For the text-containing cell, return its midpoint in (x, y) coordinate format. 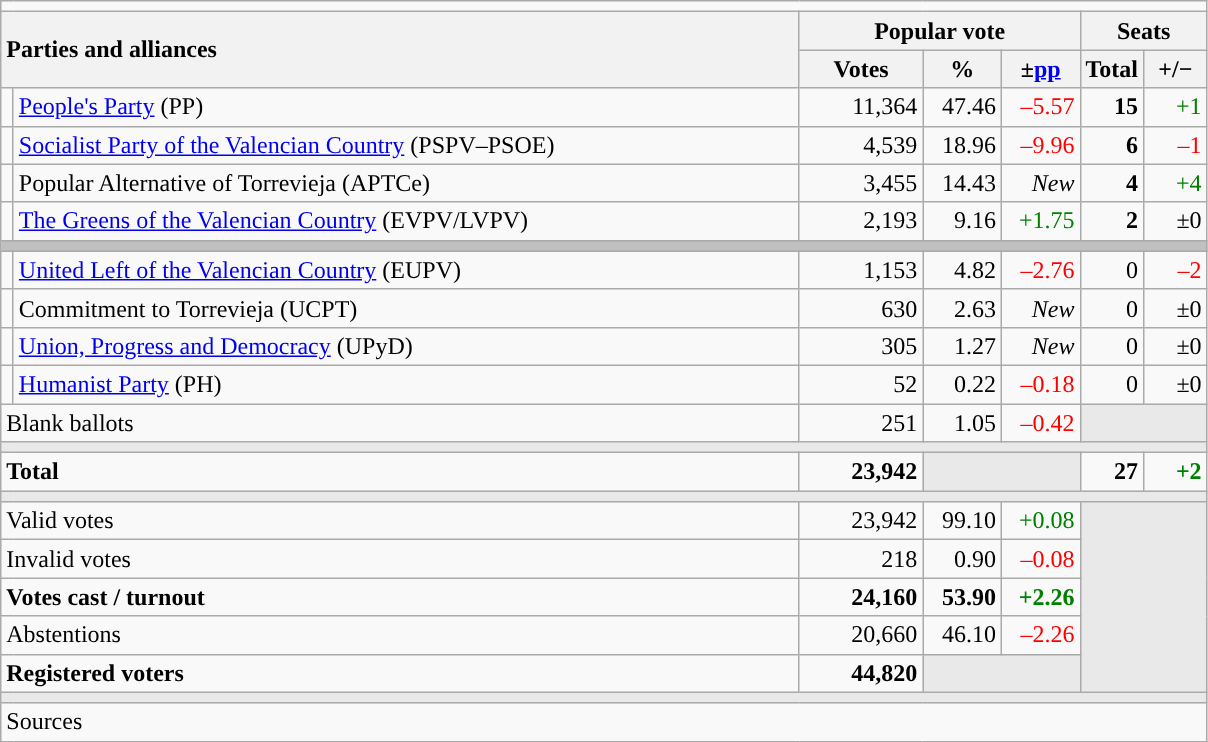
United Left of the Valencian Country (EUPV) (406, 270)
±pp (1040, 69)
27 (1112, 472)
1,153 (861, 270)
630 (861, 308)
52 (861, 384)
99.10 (962, 521)
+1.75 (1040, 221)
3,455 (861, 183)
2 (1112, 221)
4,539 (861, 145)
251 (861, 423)
+0.08 (1040, 521)
Popular vote (940, 31)
People's Party (PP) (406, 107)
Invalid votes (400, 559)
0.90 (962, 559)
4.82 (962, 270)
+2 (1176, 472)
Blank ballots (400, 423)
Popular Alternative of Torrevieja (APTCe) (406, 183)
4 (1112, 183)
Parties and alliances (400, 50)
18.96 (962, 145)
6 (1112, 145)
9.16 (962, 221)
1.27 (962, 346)
Votes (861, 69)
–0.08 (1040, 559)
+2.26 (1040, 597)
218 (861, 559)
53.90 (962, 597)
2,193 (861, 221)
Commitment to Torrevieja (UCPT) (406, 308)
+/− (1176, 69)
–0.18 (1040, 384)
–2.76 (1040, 270)
305 (861, 346)
11,364 (861, 107)
–0.42 (1040, 423)
Humanist Party (PH) (406, 384)
% (962, 69)
0.22 (962, 384)
2.63 (962, 308)
47.46 (962, 107)
Sources (604, 722)
Votes cast / turnout (400, 597)
14.43 (962, 183)
20,660 (861, 635)
24,160 (861, 597)
44,820 (861, 673)
+4 (1176, 183)
Seats (1144, 31)
–2.26 (1040, 635)
–1 (1176, 145)
Valid votes (400, 521)
Socialist Party of the Valencian Country (PSPV–PSOE) (406, 145)
–2 (1176, 270)
15 (1112, 107)
1.05 (962, 423)
Abstentions (400, 635)
–5.57 (1040, 107)
The Greens of the Valencian Country (EVPV/LVPV) (406, 221)
+1 (1176, 107)
–9.96 (1040, 145)
Registered voters (400, 673)
Union, Progress and Democracy (UPyD) (406, 346)
46.10 (962, 635)
